Output the [x, y] coordinate of the center of the cell containing the given text.  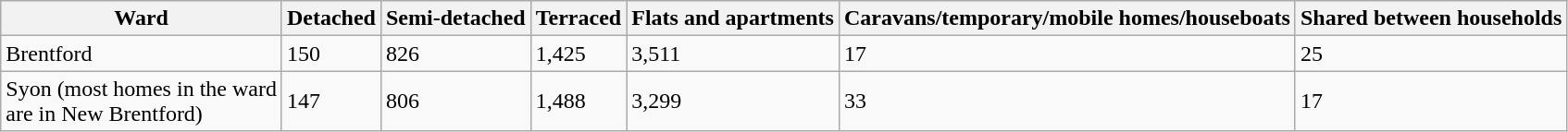
1,425 [578, 54]
Detached [331, 18]
Caravans/temporary/mobile homes/houseboats [1066, 18]
147 [331, 102]
826 [455, 54]
Flats and apartments [733, 18]
Terraced [578, 18]
Semi-detached [455, 18]
33 [1066, 102]
1,488 [578, 102]
Syon (most homes in the wardare in New Brentford) [142, 102]
25 [1431, 54]
806 [455, 102]
3,299 [733, 102]
Ward [142, 18]
Shared between households [1431, 18]
150 [331, 54]
Brentford [142, 54]
3,511 [733, 54]
